Return (X, Y) of the center of cell containing provided text 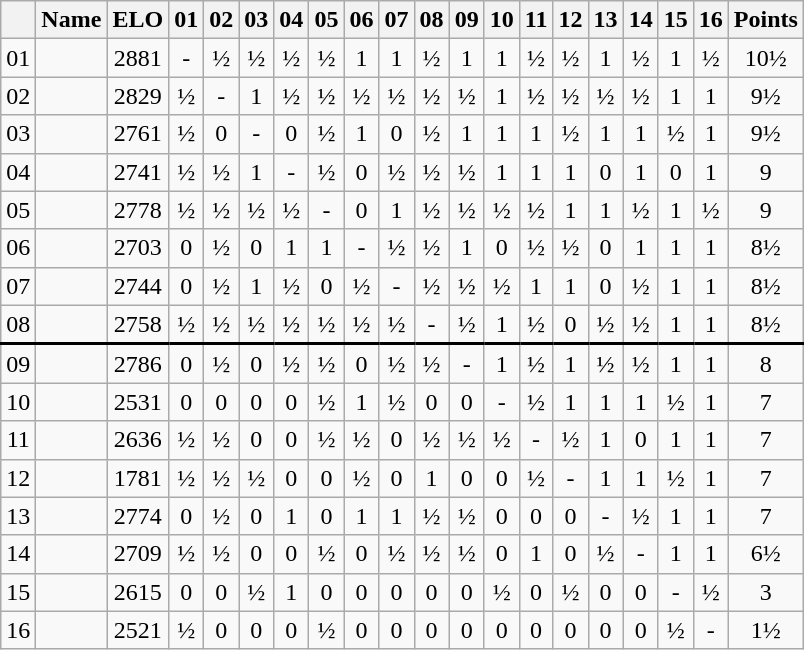
Points (766, 20)
2741 (138, 172)
10½ (766, 58)
2761 (138, 134)
1781 (138, 478)
2615 (138, 592)
2709 (138, 554)
2829 (138, 96)
2758 (138, 324)
Name (72, 20)
2774 (138, 516)
2786 (138, 364)
2531 (138, 402)
2744 (138, 286)
2703 (138, 248)
2778 (138, 210)
2881 (138, 58)
3 (766, 592)
6½ (766, 554)
2636 (138, 440)
8 (766, 364)
ELO (138, 20)
1½ (766, 630)
2521 (138, 630)
